Capture the cell that displays the provided text and extract its [x, y] central coordinate. 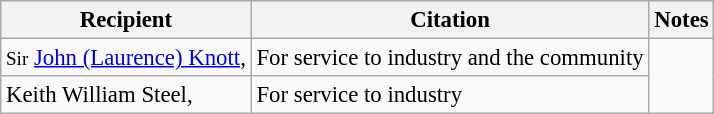
Notes [682, 20]
For service to industry [450, 95]
Keith William Steel, [126, 95]
Citation [450, 20]
For service to industry and the community [450, 58]
Sir John (Laurence) Knott, [126, 58]
Recipient [126, 20]
